Output the [x, y] coordinate of the center of the cell containing the given text.  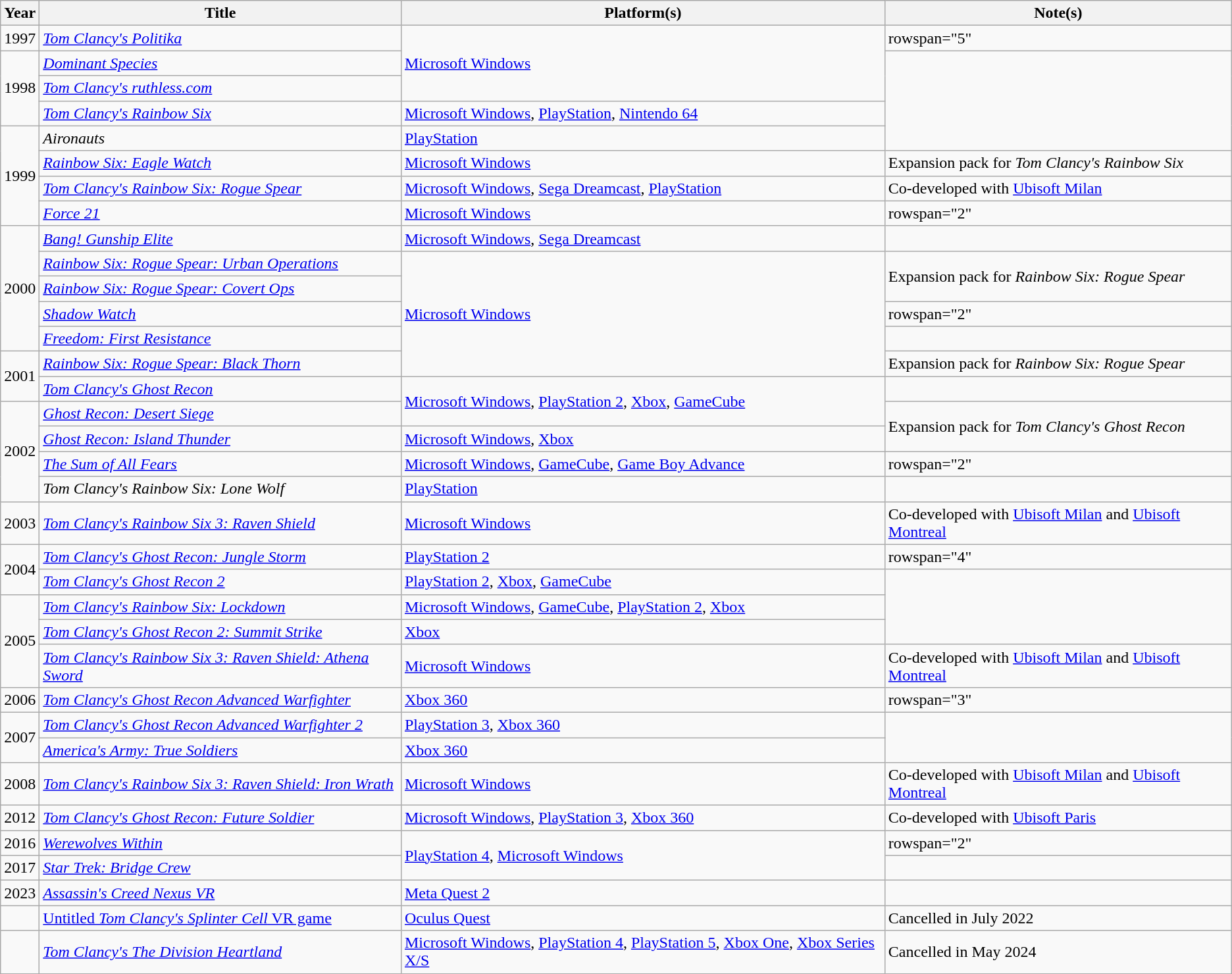
America's Army: True Soldiers [220, 750]
PlayStation 2 [642, 557]
Meta Quest 2 [642, 893]
1998 [20, 88]
Note(s) [1058, 13]
Cancelled in May 2024 [1058, 952]
Microsoft Windows, PlayStation 2, Xbox, GameCube [642, 401]
Year [20, 13]
rowspan="4" [1058, 557]
Tom Clancy's Rainbow Six 3: Raven Shield: Iron Wrath [220, 784]
Tom Clancy's Rainbow Six 3: Raven Shield [220, 523]
PlayStation 2, Xbox, GameCube [642, 582]
2001 [20, 376]
Microsoft Windows, Sega Dreamcast, PlayStation [642, 188]
2005 [20, 641]
Co-developed with Ubisoft Milan [1058, 188]
Title [220, 13]
Ghost Recon: Desert Siege [220, 414]
Rainbow Six: Rogue Spear: Black Thorn [220, 364]
Tom Clancy's Rainbow Six: Lockdown [220, 607]
Tom Clancy's Ghost Recon [220, 389]
Tom Clancy's Rainbow Six 3: Raven Shield: Athena Sword [220, 666]
1999 [20, 176]
Microsoft Windows, PlayStation 4, PlayStation 5, Xbox One, Xbox Series X/S [642, 952]
The Sum of All Fears [220, 464]
Force 21 [220, 213]
2000 [20, 288]
rowspan="5" [1058, 38]
2003 [20, 523]
Tom Clancy's Rainbow Six: Lone Wolf [220, 489]
Tom Clancy's Ghost Recon: Jungle Storm [220, 557]
Microsoft Windows, GameCube, PlayStation 2, Xbox [642, 607]
PlayStation 3, Xbox 360 [642, 725]
Rainbow Six: Rogue Spear: Urban Operations [220, 263]
Tom Clancy's Politika [220, 38]
Aironauts [220, 138]
Expansion pack for Tom Clancy's Rainbow Six [1058, 163]
2008 [20, 784]
Expansion pack for Tom Clancy's Ghost Recon [1058, 426]
Tom Clancy's Ghost Recon 2: Summit Strike [220, 632]
2012 [20, 818]
2023 [20, 893]
Star Trek: Bridge Crew [220, 868]
Tom Clancy's Rainbow Six [220, 113]
Microsoft Windows, Sega Dreamcast [642, 238]
Assassin's Creed Nexus VR [220, 893]
Tom Clancy's Rainbow Six: Rogue Spear [220, 188]
Microsoft Windows, Xbox [642, 439]
2006 [20, 700]
Shadow Watch [220, 314]
Co-developed with Ubisoft Paris [1058, 818]
Ghost Recon: Island Thunder [220, 439]
rowspan="3" [1058, 700]
2002 [20, 451]
Freedom: First Resistance [220, 339]
2017 [20, 868]
Microsoft Windows, GameCube, Game Boy Advance [642, 464]
Tom Clancy's The Division Heartland [220, 952]
Microsoft Windows, PlayStation 3, Xbox 360 [642, 818]
Untitled Tom Clancy's Splinter Cell VR game [220, 918]
Oculus Quest [642, 918]
2007 [20, 737]
Tom Clancy's ruthless.com [220, 88]
1997 [20, 38]
2016 [20, 843]
Tom Clancy's Ghost Recon Advanced Warfighter [220, 700]
Tom Clancy's Ghost Recon 2 [220, 582]
Cancelled in July 2022 [1058, 918]
Microsoft Windows, PlayStation, Nintendo 64 [642, 113]
2004 [20, 569]
Werewolves Within [220, 843]
PlayStation 4, Microsoft Windows [642, 856]
Rainbow Six: Eagle Watch [220, 163]
Tom Clancy's Ghost Recon Advanced Warfighter 2 [220, 725]
Bang! Gunship Elite [220, 238]
Dominant Species [220, 63]
Platform(s) [642, 13]
Rainbow Six: Rogue Spear: Covert Ops [220, 288]
Xbox [642, 632]
Tom Clancy's Ghost Recon: Future Soldier [220, 818]
